Scan for the cell matching the given text and deliver its (X, Y) coordinate at center. 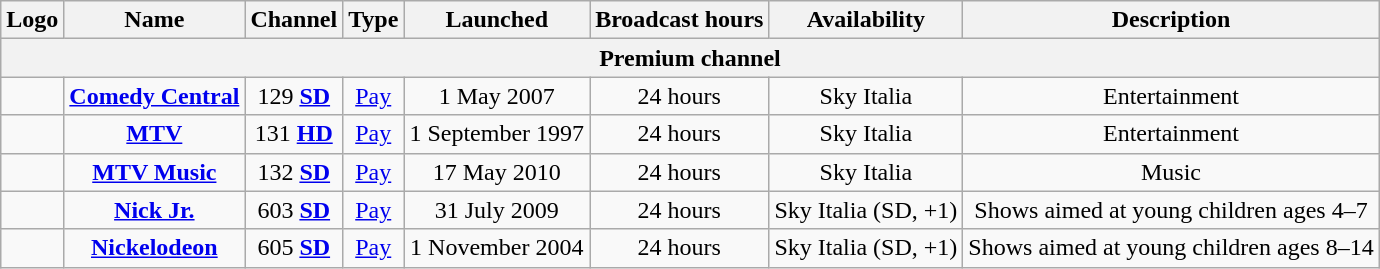
31 July 2009 (497, 210)
Description (1171, 20)
Comedy Central (154, 96)
Nick Jr. (154, 210)
Launched (497, 20)
605 SD (294, 248)
1 September 1997 (497, 134)
131 HD (294, 134)
Channel (294, 20)
MTV (154, 134)
17 May 2010 (497, 172)
Nickelodeon (154, 248)
Shows aimed at young children ages 4–7 (1171, 210)
129 SD (294, 96)
132 SD (294, 172)
Availability (866, 20)
MTV Music (154, 172)
Music (1171, 172)
603 SD (294, 210)
Name (154, 20)
Type (374, 20)
Shows aimed at young children ages 8–14 (1171, 248)
Broadcast hours (680, 20)
Logo (32, 20)
Premium channel (690, 58)
1 November 2004 (497, 248)
1 May 2007 (497, 96)
